Scan for the cell matching the given text and deliver its (x, y) coordinate at center. 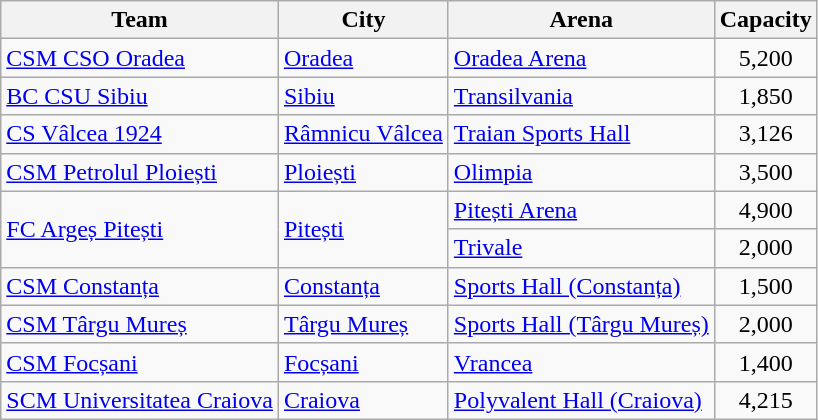
CSM CSO Oradea (140, 58)
Sports Hall (Târgu Mureș) (581, 324)
Sibiu (363, 96)
BC CSU Sibiu (140, 96)
CSM Petrolul Ploiești (140, 172)
City (363, 20)
Sports Hall (Constanța) (581, 286)
Transilvania (581, 96)
CSM Constanța (140, 286)
1,850 (766, 96)
4,215 (766, 400)
Oradea (363, 58)
Team (140, 20)
Constanța (363, 286)
SCM Universitatea Craiova (140, 400)
CS Vâlcea 1924 (140, 134)
Capacity (766, 20)
1,500 (766, 286)
4,900 (766, 210)
5,200 (766, 58)
Arena (581, 20)
Pitești (363, 229)
Vrancea (581, 362)
Craiova (363, 400)
Ploiești (363, 172)
Oradea Arena (581, 58)
Râmnicu Vâlcea (363, 134)
3,500 (766, 172)
Târgu Mureș (363, 324)
Olimpia (581, 172)
Traian Sports Hall (581, 134)
Focșani (363, 362)
FC Argeș Pitești (140, 229)
CSM Focșani (140, 362)
Trivale (581, 248)
3,126 (766, 134)
1,400 (766, 362)
Polyvalent Hall (Craiova) (581, 400)
Pitești Arena (581, 210)
CSM Târgu Mureș (140, 324)
